Locate the cell with the specified text and output its [x, y] center coordinate. 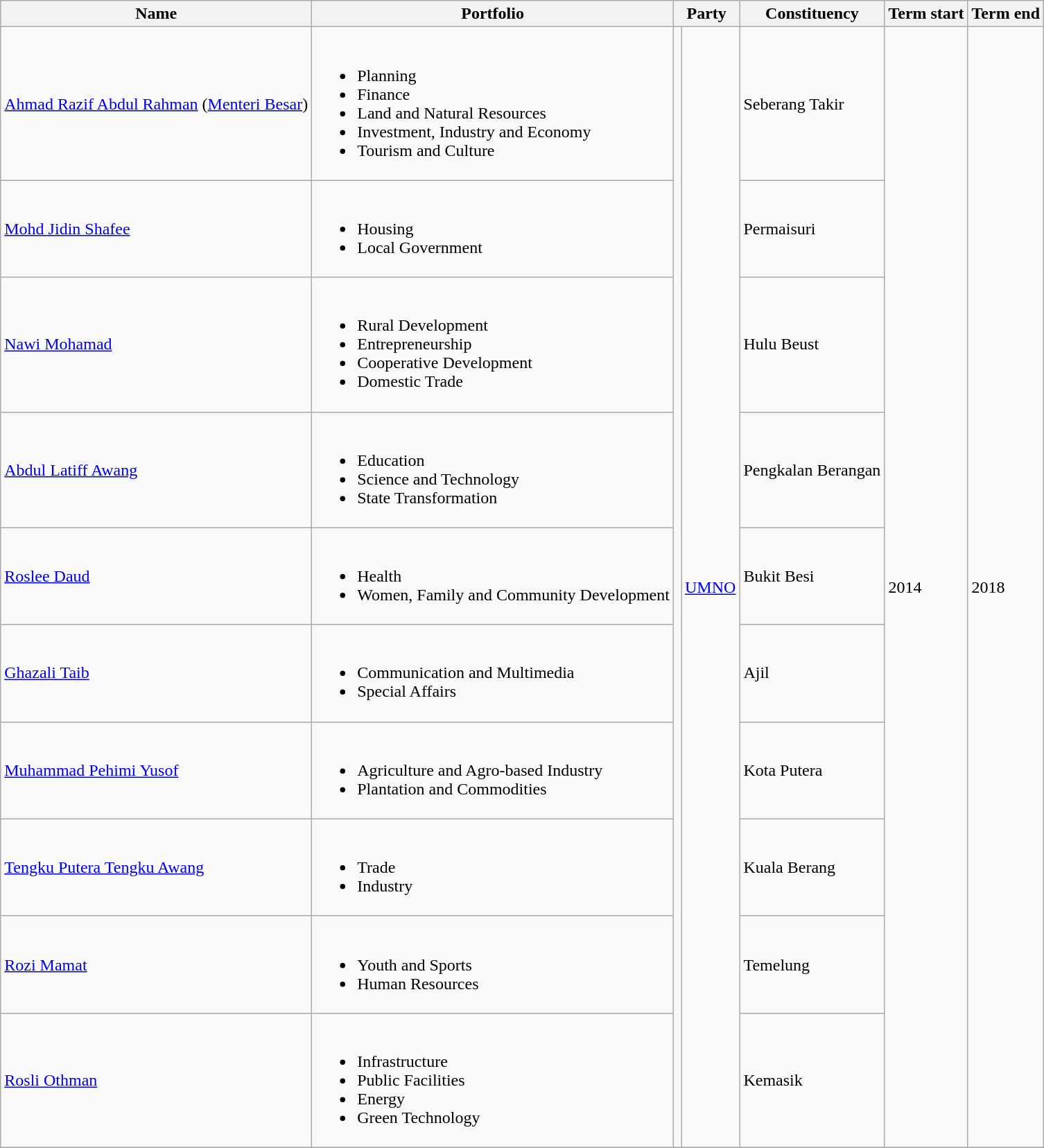
HealthWomen, Family and Community Development [493, 576]
Rozi Mamat [157, 964]
2014 [926, 588]
Tengku Putera Tengku Awang [157, 867]
Bukit Besi [812, 576]
Communication and MultimediaSpecial Affairs [493, 673]
Constituency [812, 14]
TradeIndustry [493, 867]
Rural DevelopmentEntrepreneurshipCooperative DevelopmentDomestic Trade [493, 345]
Ghazali Taib [157, 673]
HousingLocal Government [493, 229]
Nawi Mohamad [157, 345]
Mohd Jidin Shafee [157, 229]
Permaisuri [812, 229]
Rosli Othman [157, 1080]
Kota Putera [812, 770]
Hulu Beust [812, 345]
Youth and SportsHuman Resources [493, 964]
PlanningFinanceLand and Natural ResourcesInvestment, Industry and EconomyTourism and Culture [493, 104]
Kuala Berang [812, 867]
Agriculture and Agro-based IndustryPlantation and Commodities [493, 770]
Name [157, 14]
Term end [1006, 14]
Pengkalan Berangan [812, 470]
Abdul Latiff Awang [157, 470]
Ajil [812, 673]
Party [706, 14]
EducationScience and TechnologyState Transformation [493, 470]
2018 [1006, 588]
Muhammad Pehimi Yusof [157, 770]
UMNO [710, 588]
Ahmad Razif Abdul Rahman (Menteri Besar) [157, 104]
Temelung [812, 964]
Portfolio [493, 14]
Term start [926, 14]
Kemasik [812, 1080]
InfrastructurePublic FacilitiesEnergyGreen Technology [493, 1080]
Roslee Daud [157, 576]
Seberang Takir [812, 104]
